Search for the cell housing the specified text and yield its [X, Y] center coordinate. 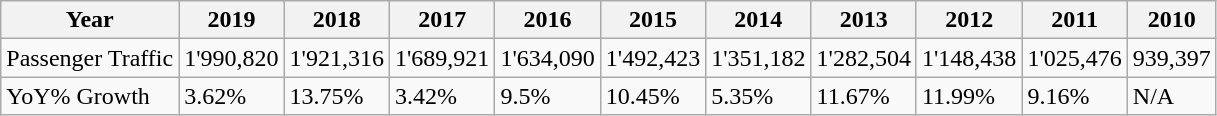
Passenger Traffic [90, 58]
2018 [336, 20]
11.99% [968, 96]
1'634,090 [548, 58]
9.5% [548, 96]
13.75% [336, 96]
10.45% [652, 96]
1'990,820 [232, 58]
1'351,182 [758, 58]
N/A [1172, 96]
1'492,423 [652, 58]
2016 [548, 20]
1'689,921 [442, 58]
11.67% [864, 96]
2017 [442, 20]
2011 [1074, 20]
1'282,504 [864, 58]
939,397 [1172, 58]
YoY% Growth [90, 96]
1'025,476 [1074, 58]
2014 [758, 20]
9.16% [1074, 96]
2015 [652, 20]
1'921,316 [336, 58]
2012 [968, 20]
1'148,438 [968, 58]
2019 [232, 20]
3.42% [442, 96]
3.62% [232, 96]
2010 [1172, 20]
2013 [864, 20]
5.35% [758, 96]
Year [90, 20]
